Output the (x, y) coordinate of the center of the cell containing the given text.  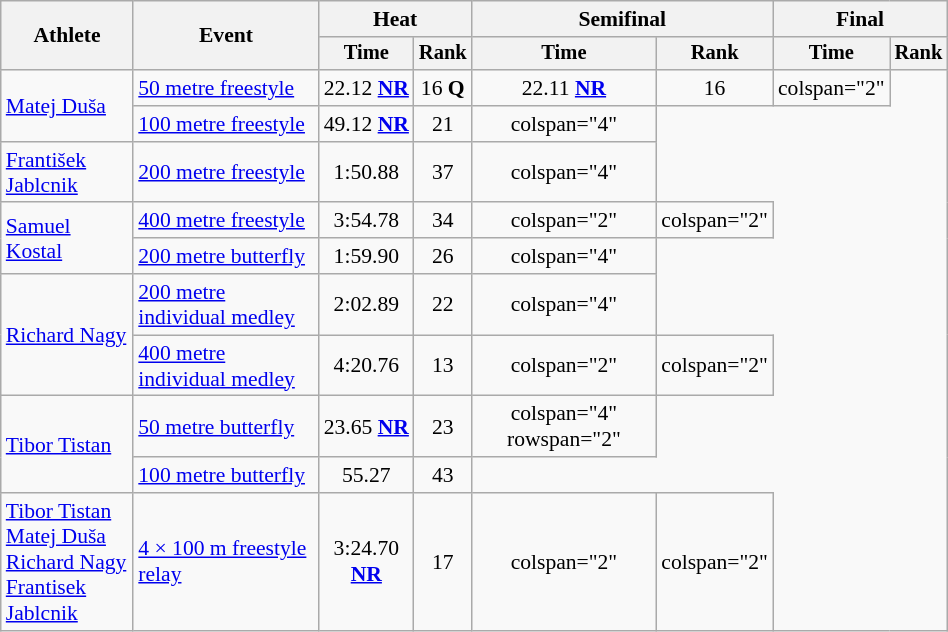
4:20.76 (366, 366)
František Jablcnik (68, 172)
22.12 NR (366, 88)
400 metre individual medley (226, 366)
Heat (396, 19)
50 metre freestyle (226, 88)
26 (443, 256)
100 metre butterfly (226, 475)
3:54.78 (366, 221)
4 × 100 m freestyle relay (226, 562)
22.11 NR (564, 88)
2:02.89 (366, 304)
49.12 NR (366, 124)
200 metre individual medley (226, 304)
200 metre butterfly (226, 256)
3:24.70 NR (366, 562)
colspan="4" rowspan="2" (564, 426)
13 (443, 366)
200 metre freestyle (226, 172)
34 (443, 221)
55.27 (366, 475)
21 (443, 124)
Samuel Kostal (68, 238)
Tibor Tistan Matej Duša Richard Nagy Frantisek Jablcnik (68, 562)
23.65 NR (366, 426)
23 (443, 426)
43 (443, 475)
Richard Nagy (68, 335)
1:50.88 (366, 172)
Matej Duša (68, 106)
16 Q (443, 88)
22 (443, 304)
Final (860, 19)
16 (714, 88)
50 metre butterfly (226, 426)
17 (443, 562)
400 metre freestyle (226, 221)
37 (443, 172)
Tibor Tistan (68, 444)
1:59.90 (366, 256)
Athlete (68, 36)
Event (226, 36)
100 metre freestyle (226, 124)
Semifinal (622, 19)
